Search for the cell housing the specified text and yield its (X, Y) center coordinate. 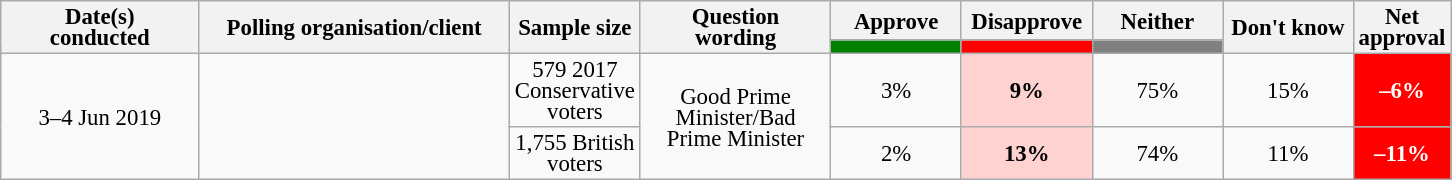
Net approval (1402, 28)
Polling organisation/client (354, 28)
579 2017 Conservative voters (574, 91)
Neither (1158, 20)
3% (896, 91)
Disapprove (1026, 20)
75% (1158, 91)
74% (1158, 154)
1,755 British voters (574, 154)
Questionwording (736, 28)
2% (896, 154)
Sample size (574, 28)
13% (1026, 154)
–6% (1402, 91)
3–4 Jun 2019 (100, 117)
9% (1026, 91)
11% (1288, 154)
15% (1288, 91)
Date(s)conducted (100, 28)
Don't know (1288, 28)
Approve (896, 20)
Good Prime Minister/Bad Prime Minister (736, 117)
–11% (1402, 154)
